Determine the [x, y] coordinate at the center of the cell enclosing the given text.  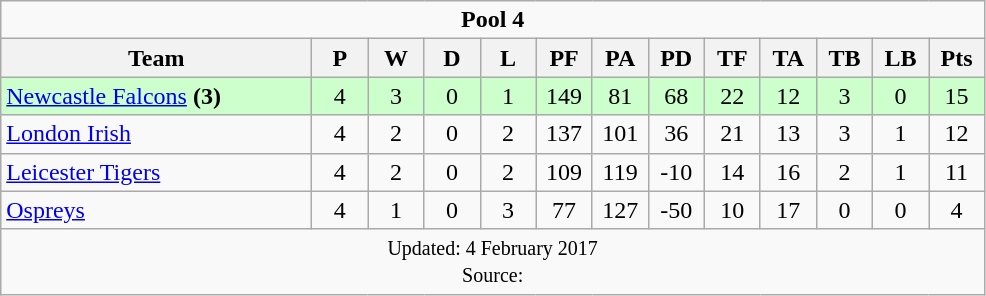
W [396, 58]
Pts [956, 58]
109 [564, 172]
22 [732, 96]
17 [788, 210]
137 [564, 134]
TA [788, 58]
14 [732, 172]
Pool 4 [493, 20]
119 [620, 172]
15 [956, 96]
101 [620, 134]
L [508, 58]
P [340, 58]
PA [620, 58]
TF [732, 58]
127 [620, 210]
10 [732, 210]
81 [620, 96]
68 [676, 96]
LB [900, 58]
Newcastle Falcons (3) [156, 96]
Ospreys [156, 210]
D [452, 58]
Team [156, 58]
149 [564, 96]
-50 [676, 210]
77 [564, 210]
-10 [676, 172]
TB [844, 58]
Leicester Tigers [156, 172]
36 [676, 134]
16 [788, 172]
13 [788, 134]
11 [956, 172]
PF [564, 58]
PD [676, 58]
Updated: 4 February 2017Source: [493, 262]
London Irish [156, 134]
21 [732, 134]
